Find where the given text appears and provide that cell's center as (X, Y) coordinate. 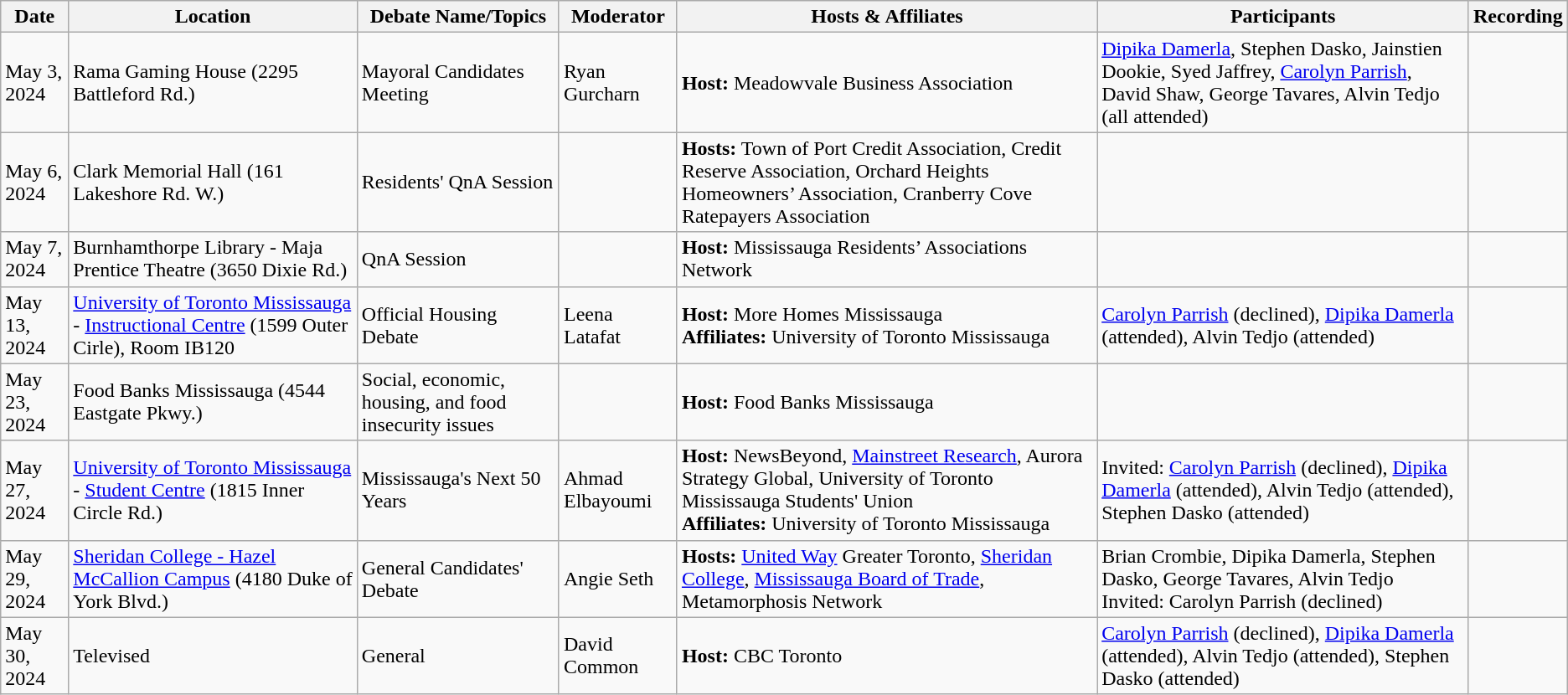
Rama Gaming House (2295 Battleford Rd.) (213, 82)
May 27, 2024 (35, 491)
Mayoral Candidates Meeting (457, 82)
Clark Memorial Hall (161 Lakeshore Rd. W.) (213, 183)
Mississauga's Next 50 Years (457, 491)
Official Housing Debate (457, 325)
Ryan Gurcharn (618, 82)
May 7, 2024 (35, 260)
Brian Crombie, Dipika Damerla, Stephen Dasko, George Tavares, Alvin TedjoInvited: Carolyn Parrish (declined) (1283, 579)
General Candidates' Debate (457, 579)
May 29, 2024 (35, 579)
Debate Name/Topics (457, 17)
Food Banks Mississauga (4544 Eastgate Pkwy.) (213, 402)
Leena Latafat (618, 325)
General (457, 656)
May 23, 2024 (35, 402)
Carolyn Parrish (declined), Dipika Damerla (attended), Alvin Tedjo (attended), Stephen Dasko (attended) (1283, 656)
David Common (618, 656)
Hosts: Town of Port Credit Association, Credit Reserve Association, Orchard Heights Homeowners’ Association, Cranberry Cove Ratepayers Association (886, 183)
QnA Session (457, 260)
Host: Meadowvale Business Association (886, 82)
University of Toronto Mississauga - Instructional Centre (1599 Outer Cirle), Room IB120 (213, 325)
Carolyn Parrish (declined), Dipika Damerla (attended), Alvin Tedjo (attended) (1283, 325)
Host: More Homes MississaugaAffiliates: University of Toronto Mississauga (886, 325)
Host: Mississauga Residents’ Associations Network (886, 260)
Recording (1518, 17)
Burnhamthorpe Library - Maja Prentice Theatre (3650 Dixie Rd.) (213, 260)
Hosts: United Way Greater Toronto, Sheridan College, Mississauga Board of Trade, Metamorphosis Network (886, 579)
Social, economic, housing, and food insecurity issues (457, 402)
May 3, 2024 (35, 82)
Sheridan College - Hazel McCallion Campus (4180 Duke of York Blvd.) (213, 579)
May 13, 2024 (35, 325)
May 30, 2024 (35, 656)
Location (213, 17)
Residents' QnA Session (457, 183)
Participants (1283, 17)
Invited: Carolyn Parrish (declined), Dipika Damerla (attended), Alvin Tedjo (attended), Stephen Dasko (attended) (1283, 491)
Host: CBC Toronto (886, 656)
Moderator (618, 17)
Angie Seth (618, 579)
Hosts & Affiliates (886, 17)
Ahmad Elbayoumi (618, 491)
Televised (213, 656)
Date (35, 17)
Dipika Damerla, Stephen Dasko, Jainstien Dookie, Syed Jaffrey, Carolyn Parrish, David Shaw, George Tavares, Alvin Tedjo (all attended) (1283, 82)
May 6, 2024 (35, 183)
University of Toronto Mississauga - Student Centre (1815 Inner Circle Rd.) (213, 491)
Host: Food Banks Mississauga (886, 402)
